Locate the cell with the specified text and output its (x, y) center coordinate. 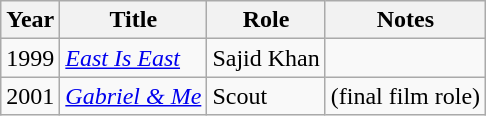
East Is East (134, 58)
Scout (266, 96)
2001 (30, 96)
Title (134, 20)
Sajid Khan (266, 58)
Role (266, 20)
Year (30, 20)
Gabriel & Me (134, 96)
(final film role) (405, 96)
Notes (405, 20)
1999 (30, 58)
